Provide the [X, Y] coordinate of the cell's center where the given text is located.  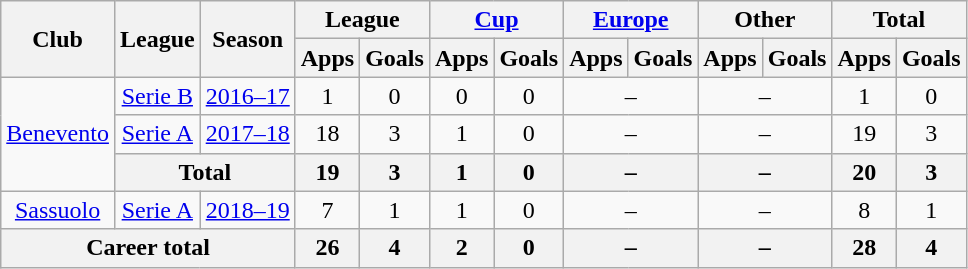
2016–17 [248, 96]
Cup [496, 20]
8 [864, 210]
26 [327, 248]
2 [461, 248]
Other [765, 20]
Sassuolo [58, 210]
28 [864, 248]
Serie B [157, 96]
Season [248, 39]
Career total [148, 248]
2017–18 [248, 134]
Club [58, 39]
7 [327, 210]
18 [327, 134]
Benevento [58, 134]
Europe [631, 20]
2018–19 [248, 210]
20 [864, 172]
